For the text-containing cell, return its midpoint in (X, Y) coordinate format. 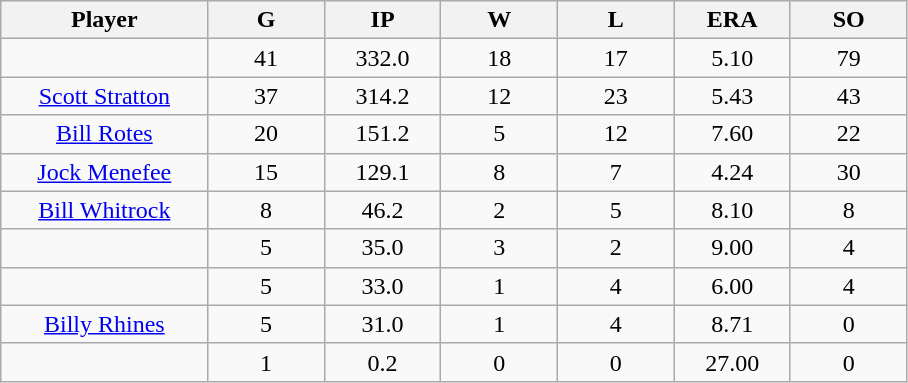
30 (848, 172)
ERA (732, 20)
5.10 (732, 58)
17 (616, 58)
Billy Rhines (104, 324)
7 (616, 172)
SO (848, 20)
37 (266, 96)
8.71 (732, 324)
151.2 (382, 134)
6.00 (732, 286)
8.10 (732, 210)
Scott Stratton (104, 96)
46.2 (382, 210)
27.00 (732, 362)
20 (266, 134)
W (500, 20)
Bill Rotes (104, 134)
31.0 (382, 324)
L (616, 20)
79 (848, 58)
41 (266, 58)
4.24 (732, 172)
Jock Menefee (104, 172)
314.2 (382, 96)
Bill Whitrock (104, 210)
5.43 (732, 96)
332.0 (382, 58)
IP (382, 20)
35.0 (382, 248)
G (266, 20)
23 (616, 96)
22 (848, 134)
7.60 (732, 134)
Player (104, 20)
15 (266, 172)
129.1 (382, 172)
9.00 (732, 248)
0.2 (382, 362)
18 (500, 58)
43 (848, 96)
33.0 (382, 286)
3 (500, 248)
